Search for the cell housing the specified text and yield its (x, y) center coordinate. 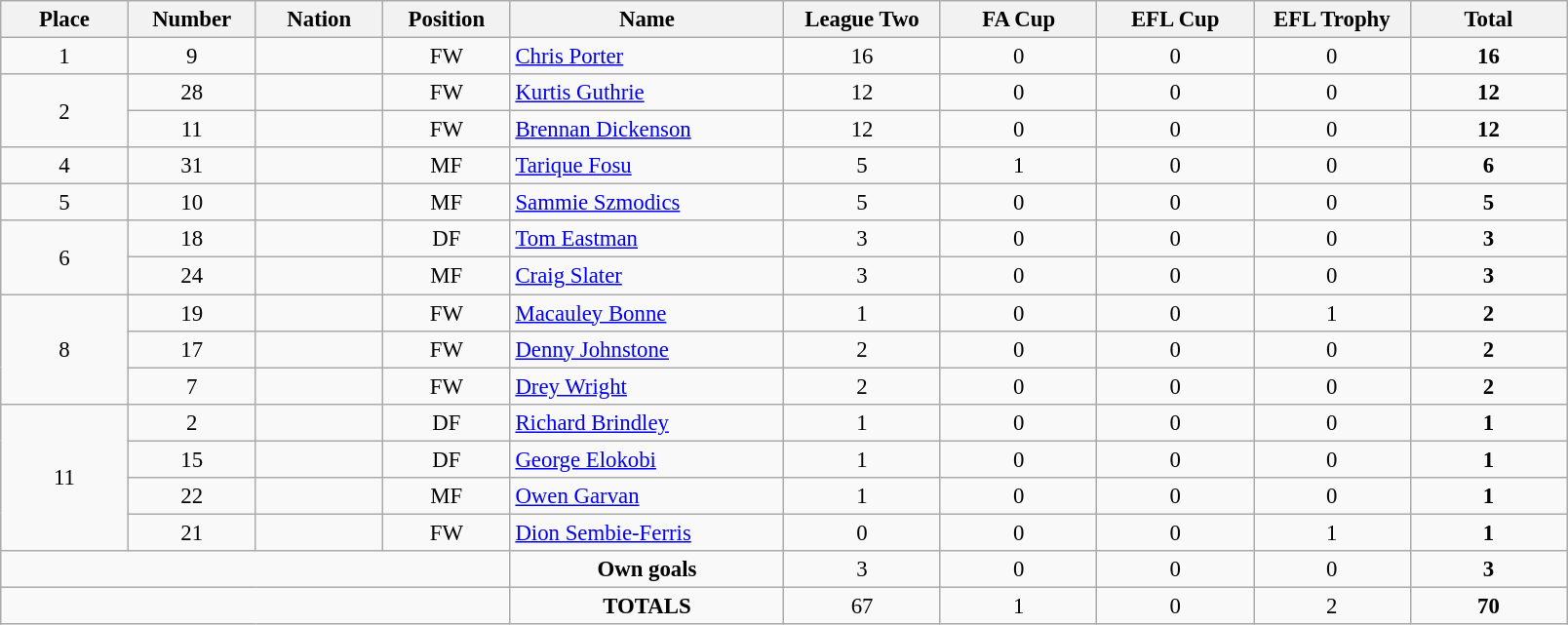
8 (64, 349)
Own goals (647, 569)
9 (191, 57)
FA Cup (1018, 20)
Denny Johnstone (647, 349)
Total (1488, 20)
17 (191, 349)
Name (647, 20)
7 (191, 386)
Tarique Fosu (647, 166)
EFL Trophy (1332, 20)
4 (64, 166)
Sammie Szmodics (647, 203)
Place (64, 20)
Nation (320, 20)
Kurtis Guthrie (647, 93)
21 (191, 532)
70 (1488, 605)
Craig Slater (647, 276)
League Two (862, 20)
Drey Wright (647, 386)
Brennan Dickenson (647, 130)
67 (862, 605)
Dion Sembie-Ferris (647, 532)
15 (191, 459)
EFL Cup (1176, 20)
18 (191, 239)
Macauley Bonne (647, 313)
TOTALS (647, 605)
Number (191, 20)
Richard Brindley (647, 422)
28 (191, 93)
Owen Garvan (647, 496)
24 (191, 276)
George Elokobi (647, 459)
Position (447, 20)
Chris Porter (647, 57)
10 (191, 203)
22 (191, 496)
Tom Eastman (647, 239)
31 (191, 166)
19 (191, 313)
